From the cell containing the given text, extract its center point as [X, Y] coordinate. 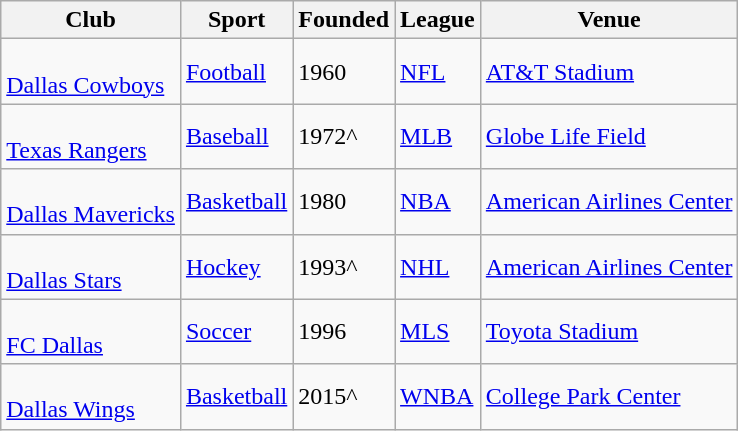
1972^ [344, 136]
Venue [609, 20]
1980 [344, 202]
MLB [438, 136]
AT&T Stadium [609, 72]
1960 [344, 72]
College Park Center [609, 396]
Sport [236, 20]
Dallas Mavericks [91, 202]
FC Dallas [91, 332]
Soccer [236, 332]
NFL [438, 72]
1996 [344, 332]
Founded [344, 20]
Globe Life Field [609, 136]
Dallas Stars [91, 266]
WNBA [438, 396]
NBA [438, 202]
Baseball [236, 136]
2015^ [344, 396]
MLS [438, 332]
NHL [438, 266]
Football [236, 72]
1993^ [344, 266]
Club [91, 20]
Hockey [236, 266]
Toyota Stadium [609, 332]
Dallas Wings [91, 396]
League [438, 20]
Dallas Cowboys [91, 72]
Texas Rangers [91, 136]
